Return (x, y) of the center of cell containing provided text 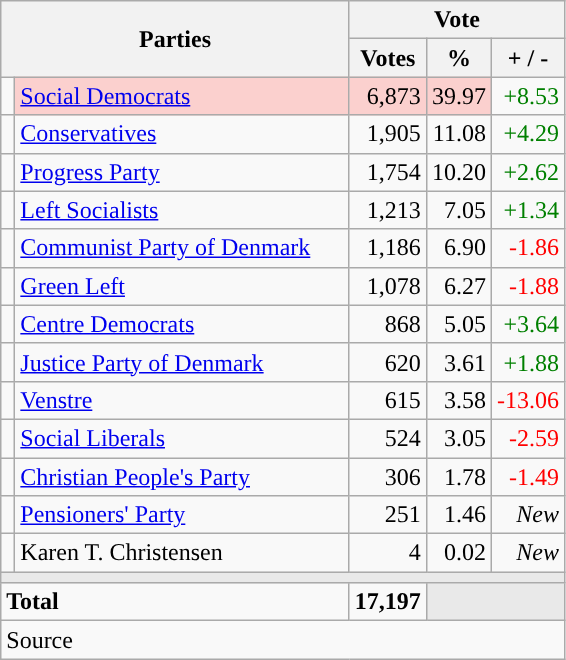
251 (388, 515)
Pensioners' Party (182, 515)
3.05 (458, 438)
3.61 (458, 362)
Social Democrats (182, 96)
1,754 (388, 172)
17,197 (388, 602)
Karen T. Christensen (182, 553)
+2.62 (528, 172)
6.27 (458, 286)
4 (388, 553)
620 (388, 362)
Justice Party of Denmark (182, 362)
+4.29 (528, 134)
6.90 (458, 248)
Votes (388, 58)
Conservatives (182, 134)
Progress Party (182, 172)
615 (388, 400)
1,078 (388, 286)
-1.86 (528, 248)
+1.34 (528, 210)
524 (388, 438)
Centre Democrats (182, 324)
Source (283, 640)
Total (176, 602)
% (458, 58)
5.05 (458, 324)
Vote (456, 20)
Venstre (182, 400)
1.46 (458, 515)
1,905 (388, 134)
-2.59 (528, 438)
7.05 (458, 210)
868 (388, 324)
+1.88 (528, 362)
-13.06 (528, 400)
0.02 (458, 553)
1,186 (388, 248)
3.58 (458, 400)
1.78 (458, 477)
+ / - (528, 58)
+3.64 (528, 324)
1,213 (388, 210)
6,873 (388, 96)
-1.88 (528, 286)
Left Socialists (182, 210)
11.08 (458, 134)
Social Liberals (182, 438)
+8.53 (528, 96)
39.97 (458, 96)
Christian People's Party (182, 477)
10.20 (458, 172)
306 (388, 477)
-1.49 (528, 477)
Green Left (182, 286)
Communist Party of Denmark (182, 248)
Parties (176, 39)
